Return the (x, y) coordinate for the center point of the cell that contains the specified text.  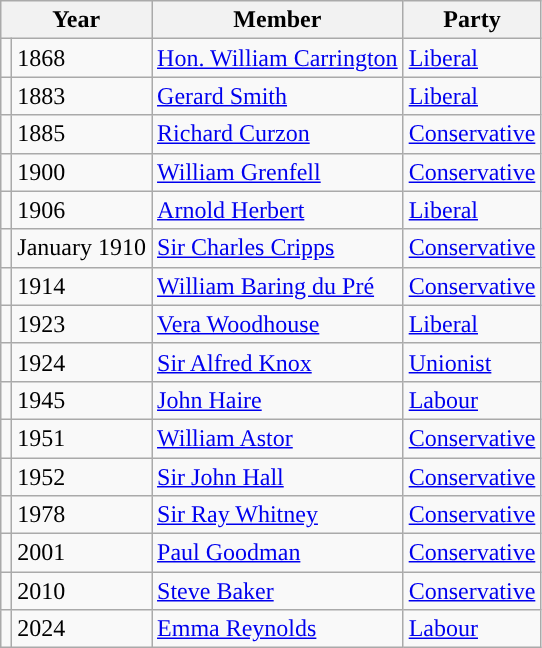
Paul Goodman (278, 553)
Steve Baker (278, 591)
Sir Alfred Knox (278, 362)
Unionist (472, 362)
John Haire (278, 400)
2001 (82, 553)
1883 (82, 96)
1952 (82, 477)
William Grenfell (278, 172)
1951 (82, 438)
2010 (82, 591)
Party (472, 20)
Sir Charles Cripps (278, 248)
William Baring du Pré (278, 286)
1885 (82, 134)
1914 (82, 286)
1906 (82, 210)
January 1910 (82, 248)
Vera Woodhouse (278, 324)
1900 (82, 172)
Arnold Herbert (278, 210)
Member (278, 20)
1923 (82, 324)
Year (76, 20)
2024 (82, 629)
Sir Ray Whitney (278, 515)
William Astor (278, 438)
Richard Curzon (278, 134)
Gerard Smith (278, 96)
Sir John Hall (278, 477)
1978 (82, 515)
1924 (82, 362)
1945 (82, 400)
1868 (82, 58)
Emma Reynolds (278, 629)
Hon. William Carrington (278, 58)
